Determine the [X, Y] coordinate at the center of the cell enclosing the given text.  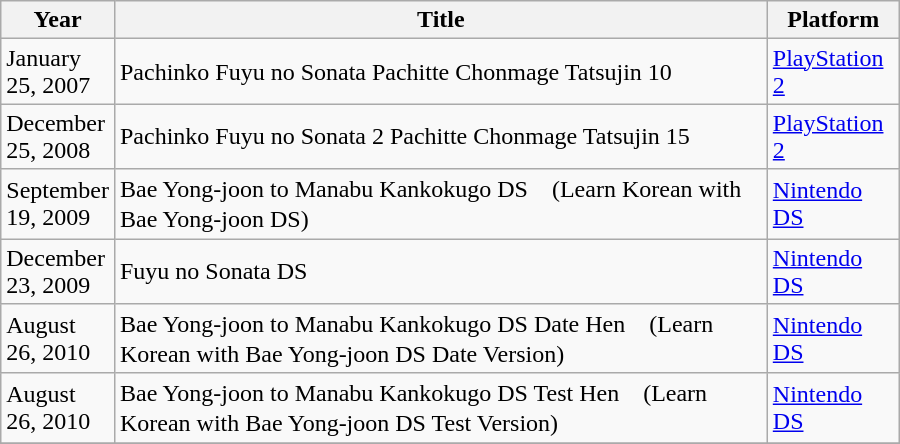
Bae Yong-joon to Manabu Kankokugo DS (Learn Korean with Bae Yong-joon DS) [440, 204]
Platform [833, 20]
Pachinko Fuyu no Sonata Pachitte Chonmage Tatsujin 10 [440, 72]
December 23, 2009 [58, 270]
Year [58, 20]
Bae Yong-joon to Manabu Kankokugo DS Test Hen (Learn Korean with Bae Yong-joon DS Test Version) [440, 408]
Pachinko Fuyu no Sonata 2 Pachitte Chonmage Tatsujin 15 [440, 136]
December 25, 2008 [58, 136]
Title [440, 20]
September 19, 2009 [58, 204]
Bae Yong-joon to Manabu Kankokugo DS Date Hen (Learn Korean with Bae Yong-joon DS Date Version) [440, 339]
January 25, 2007 [58, 72]
Fuyu no Sonata DS [440, 270]
